Extract the (X, Y) coordinate from the center of the cell holding the provided text.  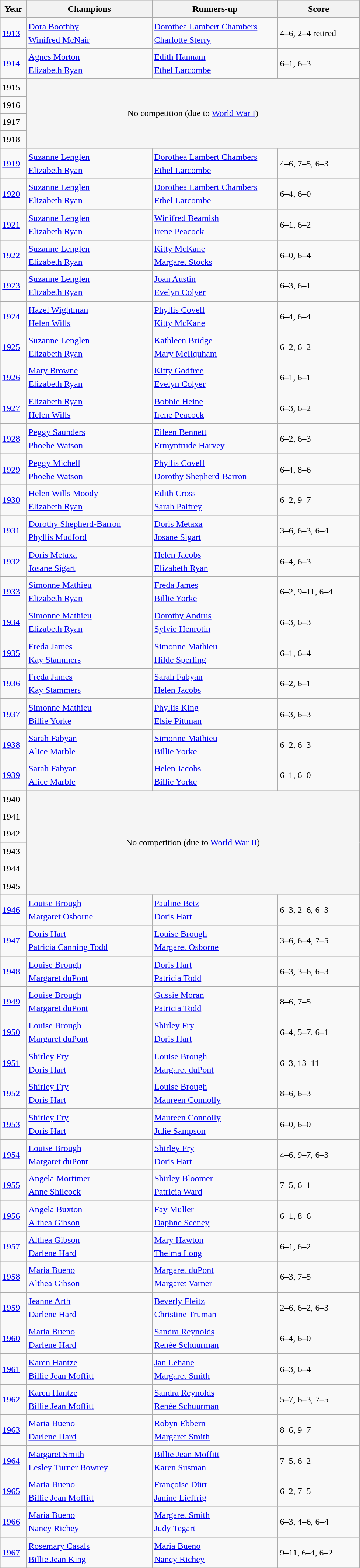
Sarah Fabyan Helen Jacobs (215, 684)
Dora Boothby Winifred McNair (89, 33)
1916 (13, 105)
1964 (13, 1461)
1949 (13, 1002)
1934 (13, 622)
Dorothy Andrus Sylvie Henrotin (215, 622)
6–2, 9–11, 6–4 (318, 592)
1928 (13, 439)
6–2, 9–7 (318, 500)
1921 (13, 225)
Dorothy Shepherd-Barron Phyllis Mudford (89, 530)
Kathleen Bridge Mary McIlquham (215, 347)
1918 (13, 139)
1955 (13, 1185)
Phyllis Covell Kitty McKane (215, 317)
Doris Hart Patricia Canning Todd (89, 941)
Phyllis Covell Dorothy Shepherd-Barron (215, 469)
Maria Bueno Althea Gibson (89, 1277)
Althea Gibson Darlene Hard (89, 1246)
1914 (13, 63)
Eileen Bennett Ermyntrude Harvey (215, 439)
1944 (13, 869)
Margaret Smith Judy Tegart (215, 1522)
Peggy Michell Phoebe Watson (89, 469)
1942 (13, 834)
Billie Jean Moffitt Karen Susman (215, 1461)
Champions (89, 9)
6–3, 6–1 (318, 286)
Agnes Morton Elizabeth Ryan (89, 63)
Doris Hart Patricia Todd (215, 971)
1936 (13, 684)
1925 (13, 347)
1920 (13, 194)
1926 (13, 378)
1932 (13, 561)
1961 (13, 1369)
1913 (13, 33)
1953 (13, 1124)
1915 (13, 88)
3–6, 6–3, 6–4 (318, 530)
Score (318, 9)
1951 (13, 1063)
Mary Hawton Thelma Long (215, 1246)
Maria Bueno Billie Jean Moffitt (89, 1491)
6–3, 2–6, 6–3 (318, 910)
1959 (13, 1308)
6–4, 6–4 (318, 317)
Angela Mortimer Anne Shilcock (89, 1185)
Hazel Wightman Helen Wills (89, 317)
3–6, 6–4, 7–5 (318, 941)
Runners-up (215, 9)
5–7, 6–3, 7–5 (318, 1400)
Bobbie Heine Irene Peacock (215, 408)
6–4, 5–7, 6–1 (318, 1032)
4–6, 9–7, 6–3 (318, 1154)
1966 (13, 1522)
1930 (13, 500)
1933 (13, 592)
1939 (13, 775)
Pauline Betz Doris Hart (215, 910)
Peggy Saunders Phoebe Watson (89, 439)
4–6, 2–4 retired (318, 33)
Shirley Bloomer Patricia Ward (215, 1185)
6–2, 6–1 (318, 684)
Helen Jacobs Billie Yorke (215, 775)
1941 (13, 817)
6–4, 8–6 (318, 469)
6–1, 6–3 (318, 63)
6–3, 13–11 (318, 1063)
6–3, 3–6, 6–3 (318, 971)
1919 (13, 164)
6–4, 6–3 (318, 561)
1948 (13, 971)
No competition (due to World War II) (193, 842)
6–3, 6–2 (318, 408)
1967 (13, 1552)
6–2, 6–2 (318, 347)
Year (13, 9)
Rosemary Casals Billie Jean King (89, 1552)
1943 (13, 852)
Jan Lehane Margaret Smith (215, 1369)
Kitty McKane Margaret Stocks (215, 255)
4–6, 7–5, 6–3 (318, 164)
Winifred Beamish Irene Peacock (215, 225)
Françoise Dürr Janine Lieffrig (215, 1491)
Maureen Connolly Julie Sampson (215, 1124)
6–1, 8–6 (318, 1216)
1935 (13, 653)
1947 (13, 941)
1957 (13, 1246)
6–0, 6–4 (318, 255)
1960 (13, 1339)
6–2, 7–5 (318, 1491)
1952 (13, 1093)
Jeanne Arth Darlene Hard (89, 1308)
Kitty Godfree Evelyn Colyer (215, 378)
6–3, 4–6, 6–4 (318, 1522)
8–6, 7–5 (318, 1002)
Louise Brough Maureen Connolly (215, 1093)
Gussie Moran Patricia Todd (215, 1002)
6–1, 6–4 (318, 653)
1945 (13, 886)
Freda James Billie Yorke (215, 592)
Robyn Ebbern Margaret Smith (215, 1430)
Margaret duPont Margaret Varner (215, 1277)
1917 (13, 122)
1937 (13, 714)
7–5, 6–2 (318, 1461)
Dorothea Lambert Chambers Charlotte Sterry (215, 33)
Elizabeth Ryan Helen Wills (89, 408)
1938 (13, 745)
Edith Cross Sarah Palfrey (215, 500)
1958 (13, 1277)
1931 (13, 530)
2–6, 6–2, 6–3 (318, 1308)
1922 (13, 255)
Simonne Mathieu Hilde Sperling (215, 653)
1954 (13, 1154)
9–11, 6–4, 6–2 (318, 1552)
1963 (13, 1430)
Beverly Fleitz Christine Truman (215, 1308)
Joan Austin Evelyn Colyer (215, 286)
Fay Muller Daphne Seeney (215, 1216)
6–1, 6–1 (318, 378)
1923 (13, 286)
1929 (13, 469)
1956 (13, 1216)
1927 (13, 408)
1924 (13, 317)
8–6, 6–3 (318, 1093)
8–6, 9–7 (318, 1430)
Phyllis King Elsie Pittman (215, 714)
Helen Wills Moody Elizabeth Ryan (89, 500)
1940 (13, 799)
6–3, 7–5 (318, 1277)
7–5, 6–1 (318, 1185)
No competition (due to World War I) (193, 113)
1950 (13, 1032)
6–0, 6–0 (318, 1124)
Margaret Smith Lesley Turner Bowrey (89, 1461)
Angela Buxton Althea Gibson (89, 1216)
Mary Browne Elizabeth Ryan (89, 378)
Edith Hannam Ethel Larcombe (215, 63)
Helen Jacobs Elizabeth Ryan (215, 561)
1965 (13, 1491)
1962 (13, 1400)
6–3, 6–4 (318, 1369)
6–1, 6–0 (318, 775)
1946 (13, 910)
